Capture the cell that displays the provided text and extract its (X, Y) central coordinate. 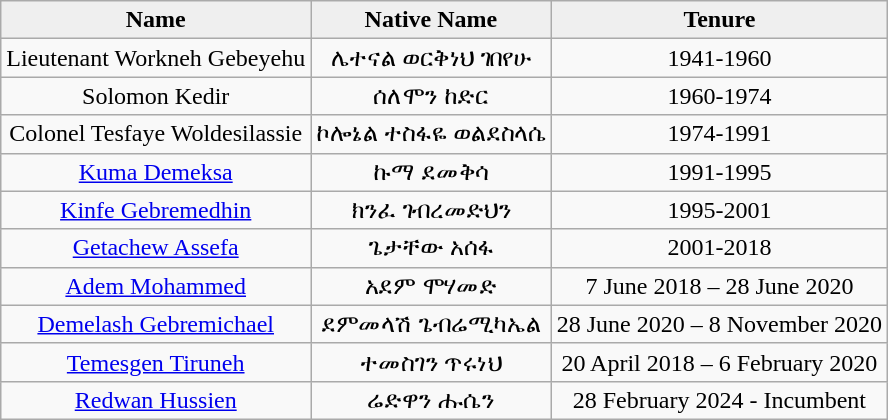
አደም ሞሃመድ (432, 286)
1941-1960 (719, 58)
1960-1974 (719, 96)
1974-1991 (719, 134)
28 June 2020 – 8 November 2020 (719, 324)
Adem Mohammed (156, 286)
28 February 2024 - Incumbent (719, 400)
ጌታቸው አሰፋ (432, 248)
ኩማ ደመቅሳ (432, 172)
ሬድዋን ሑሴን (432, 400)
Native Name (432, 20)
Redwan Hussien (156, 400)
Lieutenant Workneh Gebeyehu (156, 58)
Kuma Demeksa (156, 172)
1991-1995 (719, 172)
1995-2001 (719, 210)
ክንፈ ገብረመድህን (432, 210)
ሰለሞን ከድር (432, 96)
Demelash Gebremichael (156, 324)
2001-2018 (719, 248)
Temesgen Tiruneh (156, 362)
20 April 2018 – 6 February 2020 (719, 362)
Colonel Tesfaye Woldesilassie (156, 134)
Kinfe Gebremedhin (156, 210)
Solomon Kedir (156, 96)
ሌተናል ወርቅነህ ገበየሁ (432, 58)
7 June 2018 – 28 June 2020 (719, 286)
ኮሎኔል ተስፋዬ ወልደስላሴ (432, 134)
ደምመላሽ ጌብሬሚካኤል (432, 324)
Getachew Assefa (156, 248)
Tenure (719, 20)
Name (156, 20)
ተመስገን ጥሩነህ (432, 362)
